Capture the cell that displays the provided text and extract its (x, y) central coordinate. 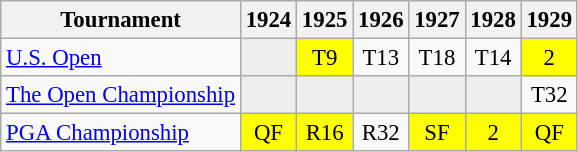
1924 (268, 20)
PGA Championship (121, 133)
Tournament (121, 20)
R16 (325, 133)
T14 (493, 58)
1925 (325, 20)
1928 (493, 20)
R32 (381, 133)
SF (437, 133)
1927 (437, 20)
T32 (549, 95)
T9 (325, 58)
The Open Championship (121, 95)
1926 (381, 20)
1929 (549, 20)
T13 (381, 58)
U.S. Open (121, 58)
T18 (437, 58)
